For the text-containing cell, return its midpoint in [x, y] coordinate format. 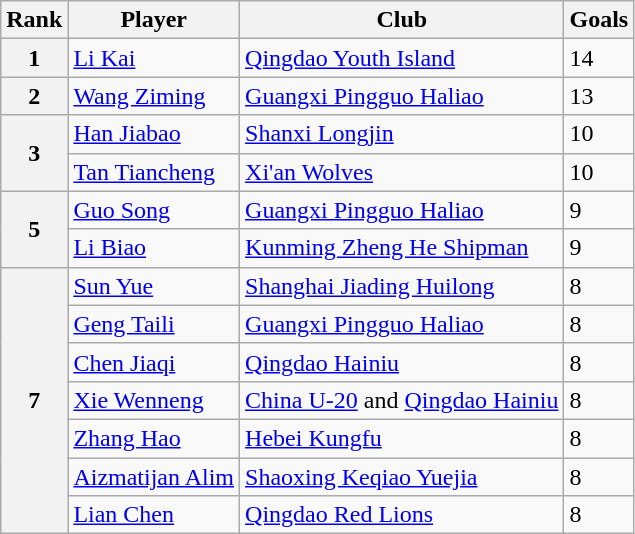
Qingdao Hainiu [402, 362]
Geng Taili [154, 324]
Xie Wenneng [154, 400]
7 [34, 400]
Shaoxing Keqiao Yuejia [402, 477]
Club [402, 20]
Li Kai [154, 58]
5 [34, 229]
13 [599, 96]
Wang Ziming [154, 96]
Zhang Hao [154, 438]
Guo Song [154, 210]
Kunming Zheng He Shipman [402, 248]
Aizmatijan Alim [154, 477]
Lian Chen [154, 515]
China U-20 and Qingdao Hainiu [402, 400]
14 [599, 58]
Chen Jiaqi [154, 362]
Shanghai Jiading Huilong [402, 286]
Player [154, 20]
1 [34, 58]
3 [34, 153]
Shanxi Longjin [402, 134]
Sun Yue [154, 286]
2 [34, 96]
Li Biao [154, 248]
Hebei Kungfu [402, 438]
Han Jiabao [154, 134]
Goals [599, 20]
Xi'an Wolves [402, 172]
Rank [34, 20]
Tan Tiancheng [154, 172]
Qingdao Red Lions [402, 515]
Qingdao Youth Island [402, 58]
